From the cell containing the given text, extract its center point as (X, Y) coordinate. 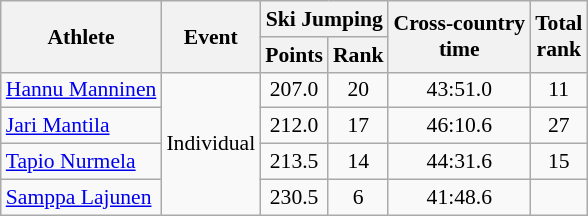
Hannu Manninen (82, 90)
11 (558, 90)
46:10.6 (459, 126)
230.5 (294, 197)
Samppa Lajunen (82, 197)
44:31.6 (459, 162)
6 (358, 197)
Individual (210, 143)
213.5 (294, 162)
Cross-country time (459, 36)
Ski Jumping (324, 19)
Tapio Nurmela (82, 162)
15 (558, 162)
Rank (358, 55)
43:51.0 (459, 90)
20 (358, 90)
41:48.6 (459, 197)
Event (210, 36)
207.0 (294, 90)
14 (358, 162)
17 (358, 126)
Total rank (558, 36)
Jari Mantila (82, 126)
Athlete (82, 36)
Points (294, 55)
212.0 (294, 126)
27 (558, 126)
